Extract the (X, Y) coordinate from the center of the cell holding the provided text.  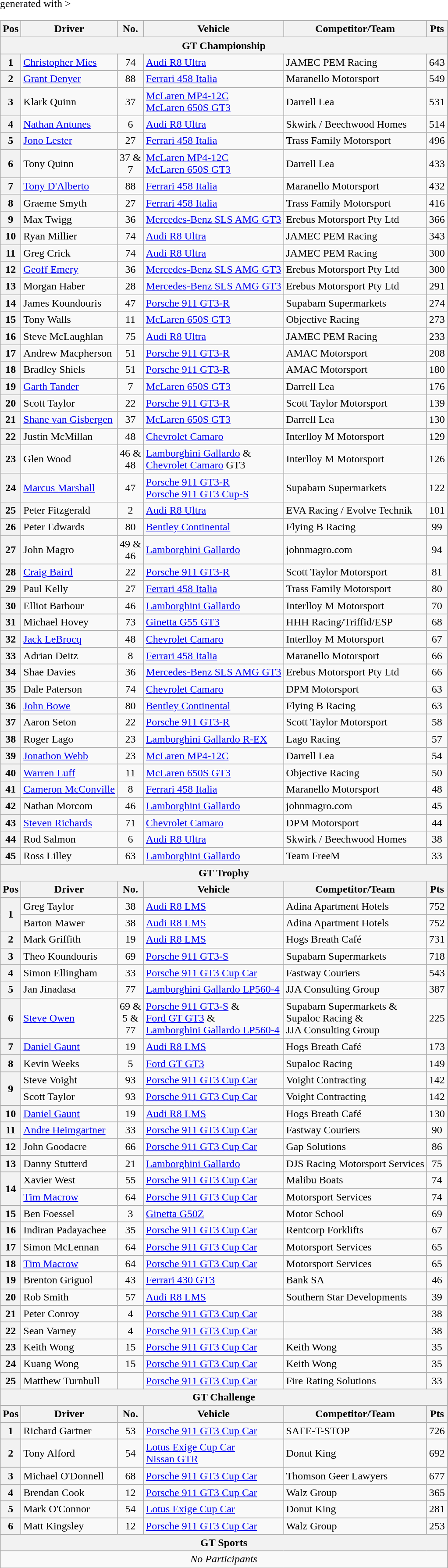
JJA Consulting Group (355, 989)
Grant Denyer (69, 79)
Danny Stutterd (69, 1164)
73 (131, 622)
McLaren MP4-12C (213, 756)
86 (437, 1147)
99 (437, 527)
Peter Fitzgerald (69, 510)
Andre Heimgartner (69, 1130)
90 (437, 1130)
Rod Salmon (69, 839)
77 (131, 989)
Jan Jinadasa (69, 989)
34 (11, 672)
543 (437, 973)
343 (437, 236)
726 (437, 1431)
Nathan Antunes (69, 124)
GT Championship (224, 46)
Kevin Weeks (69, 1063)
Kuang Wong (69, 1364)
Craig Baird (69, 572)
Shae Davies (69, 672)
HHH Racing/Triffid/ESP (355, 622)
Tony D'Alberto (69, 186)
46 & 48 (131, 459)
Matthew Turnbull (69, 1380)
225 (437, 1018)
Morgan Haber (69, 286)
Klark Quinn (69, 102)
273 (437, 320)
31 (11, 622)
Lamborghini Gallardo & Chevrolet Camaro GT3 (213, 459)
32 (11, 639)
496 (437, 141)
Simon McLennan (69, 1247)
173 (437, 1047)
Tony Quinn (69, 163)
Gap Solutions (355, 1147)
James Koundouris (69, 303)
Bank SA (355, 1280)
Cameron McConville (69, 789)
126 (437, 459)
37 & 7 (131, 163)
Xavier West (69, 1180)
Ferrari 430 GT3 (213, 1280)
Michael Hovey (69, 622)
Brenton Griguol (69, 1280)
643 (437, 62)
Geoff Emery (69, 270)
274 (437, 303)
433 (437, 163)
Christopher Mies (69, 62)
Max Twigg (69, 219)
Graeme Smyth (69, 203)
58 (437, 722)
81 (437, 572)
Steve McLaughlan (69, 336)
Malibu Boats (355, 1180)
531 (437, 102)
94 (437, 549)
549 (437, 79)
Theo Koundouris (69, 956)
366 (437, 219)
Thomson Geer Lawyers (355, 1476)
41 (11, 789)
Porsche 911 GT3-S & Ford GT GT3 & Lamborghini Gallardo LP560-4 (213, 1018)
Fire Rating Solutions (355, 1380)
176 (437, 386)
416 (437, 203)
Team FreeM (355, 856)
Dale Paterson (69, 689)
Lamborghini Gallardo LP560-4 (213, 989)
GT Trophy (224, 873)
Steve Voight (69, 1080)
Lago Racing (355, 739)
Marcus Marshall (69, 488)
Lotus Exige Cup Car (213, 1509)
Tony Walls (69, 320)
Glen Wood (69, 459)
Ginetta G55 GT3 (213, 622)
Aaron Seton (69, 722)
Simon Ellingham (69, 973)
Mark O'Connor (69, 1509)
180 (437, 370)
No Participants (224, 1559)
432 (437, 186)
Motor School (355, 1214)
692 (437, 1454)
Warren Luff (69, 772)
Barton Mawer (69, 923)
514 (437, 124)
291 (437, 286)
233 (437, 336)
Jack LeBrocq (69, 639)
30 (11, 606)
Jonathon Webb (69, 756)
Lotus Exige Cup Car Nissan GTR (213, 1454)
GT Sports (224, 1543)
Andrew Macpherson (69, 353)
Adrian Deitz (69, 656)
365 (437, 1493)
Supaloc Racing (355, 1063)
Sean Varney (69, 1330)
71 (131, 822)
Ryan Millier (69, 236)
53 (131, 1431)
281 (437, 1509)
149 (437, 1063)
Rentcorp Forklifts (355, 1230)
Michael O'Donnell (69, 1476)
208 (437, 353)
Brendan Cook (69, 1493)
Greg Crick (69, 253)
Steven Richards (69, 822)
Porsche 911 GT3-R Porsche 911 GT3 Cup-S (213, 488)
Shane van Gisbergen (69, 420)
387 (437, 989)
139 (437, 403)
42 (11, 806)
Justin McMillan (69, 436)
Roger Lago (69, 739)
Porsche 911 GT3-S (213, 956)
Tony Alford (69, 1454)
Peter Conroy (69, 1314)
Ben Foessel (69, 1214)
Peter Edwards (69, 527)
718 (437, 956)
101 (437, 510)
Elliot Barbour (69, 606)
Matt Kingsley (69, 1526)
Bradley Shiels (69, 370)
253 (437, 1526)
Jono Lester (69, 141)
John Magro (69, 549)
Garth Tander (69, 386)
EVA Racing / Evolve Technik (355, 510)
70 (437, 606)
49 & 46 (131, 549)
129 (437, 436)
29 (11, 589)
Greg Taylor (69, 906)
GT Challenge (224, 1397)
Indiran Padayachee (69, 1230)
55 (131, 1180)
Ross Lilley (69, 856)
26 (11, 527)
Mark Griffith (69, 939)
69 & 5 & 77 (131, 1018)
SAFE-T-STOP (355, 1431)
Steve Owen (69, 1018)
Southern Star Developments (355, 1297)
DJS Racing Motorsport Services (355, 1164)
John Goodacre (69, 1147)
40 (11, 772)
122 (437, 488)
Rob Smith (69, 1297)
John Bowe (69, 706)
677 (437, 1476)
Nathan Morcom (69, 806)
Richard Gartner (69, 1431)
Ginetta G50Z (213, 1214)
50 (437, 772)
Supabarn Supermarkets & Supaloc Racing & JJA Consulting Group (355, 1018)
Lamborghini Gallardo R-EX (213, 739)
731 (437, 939)
Paul Kelly (69, 589)
Ford GT GT3 (213, 1063)
